From the cell containing the given text, extract its center point as [X, Y] coordinate. 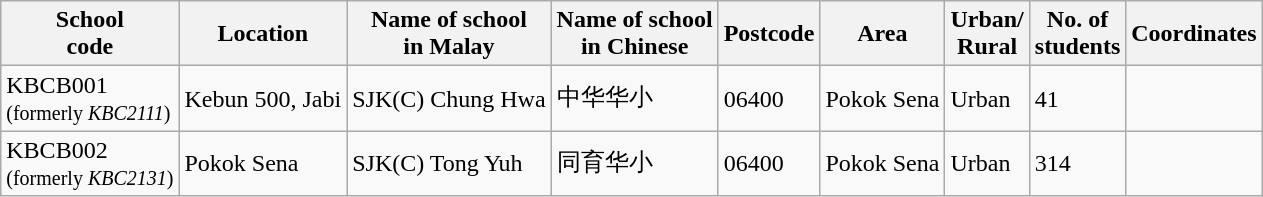
KBCB002(formerly KBC2131) [90, 164]
No. ofstudents [1077, 34]
Coordinates [1194, 34]
41 [1077, 98]
同育华小 [634, 164]
SJK(C) Tong Yuh [449, 164]
Schoolcode [90, 34]
Postcode [769, 34]
Urban/Rural [987, 34]
KBCB001(formerly KBC2111) [90, 98]
Kebun 500, Jabi [263, 98]
Name of schoolin Malay [449, 34]
Location [263, 34]
314 [1077, 164]
中华华小 [634, 98]
SJK(C) Chung Hwa [449, 98]
Name of schoolin Chinese [634, 34]
Area [882, 34]
